Find where the given text appears and provide that cell's center as (x, y) coordinate. 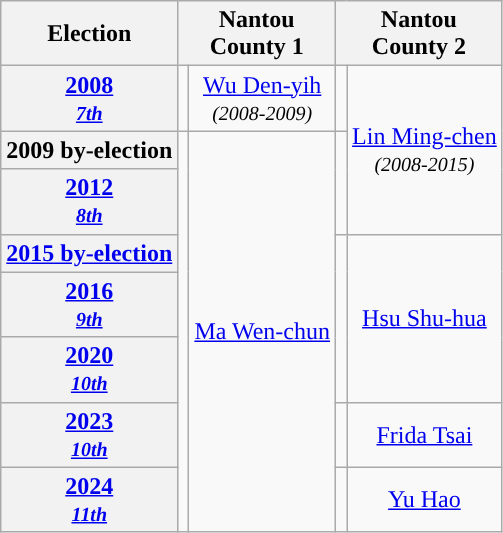
Nantou County 1 (257, 34)
Election (90, 34)
Frida Tsai (425, 434)
Hsu Shu-hua (425, 318)
20087th (90, 98)
Lin Ming-chen(2008-2015) (425, 150)
Yu Hao (425, 500)
Wu Den-yih(2008-2009) (262, 98)
Ma Wen-chun (262, 332)
202010th (90, 370)
202310th (90, 434)
20169th (90, 304)
Nantou County 2 (420, 34)
202411th (90, 500)
20128th (90, 202)
2009 by-election (90, 150)
2015 by-election (90, 253)
